Scan for the cell matching the given text and deliver its (x, y) coordinate at center. 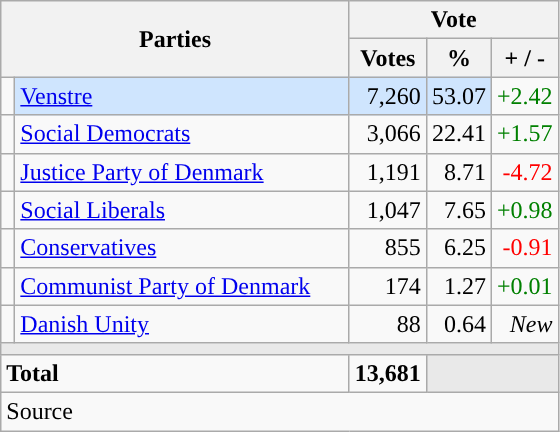
1,191 (388, 172)
0.64 (458, 324)
+2.42 (524, 96)
53.07 (458, 96)
1,047 (388, 210)
88 (388, 324)
+0.01 (524, 286)
1.27 (458, 286)
+ / - (524, 58)
+1.57 (524, 134)
8.71 (458, 172)
New (524, 324)
855 (388, 248)
7,260 (388, 96)
Social Liberals (182, 210)
Conservatives (182, 248)
Parties (176, 39)
Total (176, 373)
Social Democrats (182, 134)
% (458, 58)
Danish Unity (182, 324)
+0.98 (524, 210)
Vote (454, 20)
13,681 (388, 373)
6.25 (458, 248)
22.41 (458, 134)
7.65 (458, 210)
Communist Party of Denmark (182, 286)
174 (388, 286)
-4.72 (524, 172)
Justice Party of Denmark (182, 172)
Source (280, 411)
Venstre (182, 96)
Votes (388, 58)
3,066 (388, 134)
-0.91 (524, 248)
